Determine the [x, y] coordinate at the center of the cell enclosing the given text.  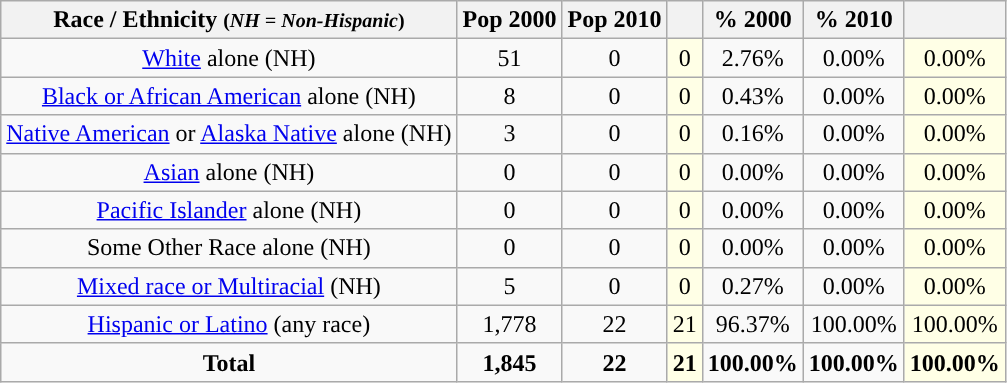
2.76% [752, 58]
1,845 [510, 362]
Black or African American alone (NH) [229, 96]
Hispanic or Latino (any race) [229, 324]
0.27% [752, 286]
Race / Ethnicity (NH = Non-Hispanic) [229, 20]
Pop 2000 [510, 20]
Some Other Race alone (NH) [229, 248]
0.43% [752, 96]
3 [510, 134]
Total [229, 362]
White alone (NH) [229, 58]
0.16% [752, 134]
Asian alone (NH) [229, 172]
8 [510, 96]
96.37% [752, 324]
51 [510, 58]
Native American or Alaska Native alone (NH) [229, 134]
% 2000 [752, 20]
1,778 [510, 324]
5 [510, 286]
% 2010 [854, 20]
Pop 2010 [614, 20]
Pacific Islander alone (NH) [229, 210]
Mixed race or Multiracial (NH) [229, 286]
